Provide the [x, y] coordinate of the cell's center where the given text is located.  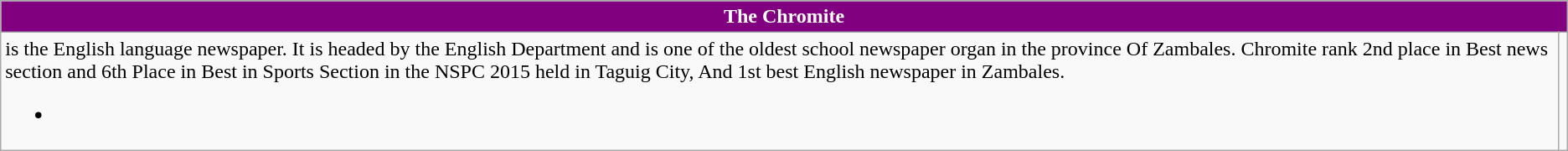
The Chromite [784, 17]
